Scan for the cell matching the given text and deliver its (X, Y) coordinate at center. 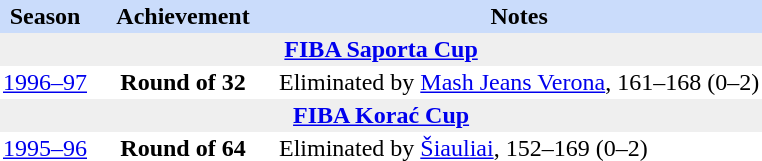
FIBA Korać Cup (381, 116)
Achievement (183, 16)
Eliminated by Mash Jeans Verona, 161–168 (0–2) (519, 82)
1996–97 (45, 82)
Season (45, 16)
Round of 32 (183, 82)
FIBA Saporta Cup (381, 50)
Notes (519, 16)
